Capture the cell that displays the provided text and extract its [X, Y] central coordinate. 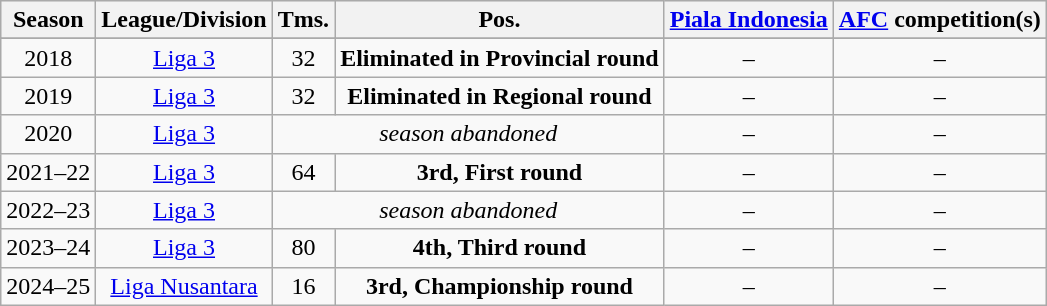
Piala Indonesia [748, 20]
Pos. [500, 20]
2022–23 [48, 210]
Liga Nusantara [184, 286]
80 [303, 248]
Eliminated in Provincial round [500, 58]
2024–25 [48, 286]
2023–24 [48, 248]
64 [303, 172]
AFC competition(s) [940, 20]
2019 [48, 96]
3rd, First round [500, 172]
3rd, Championship round [500, 286]
Eliminated in Regional round [500, 96]
4th, Third round [500, 248]
2018 [48, 58]
2021–22 [48, 172]
16 [303, 286]
League/Division [184, 20]
2020 [48, 134]
Season [48, 20]
Tms. [303, 20]
